Pinpoint the cell where the given text exists, returning its (x, y) midpoint coordinate. 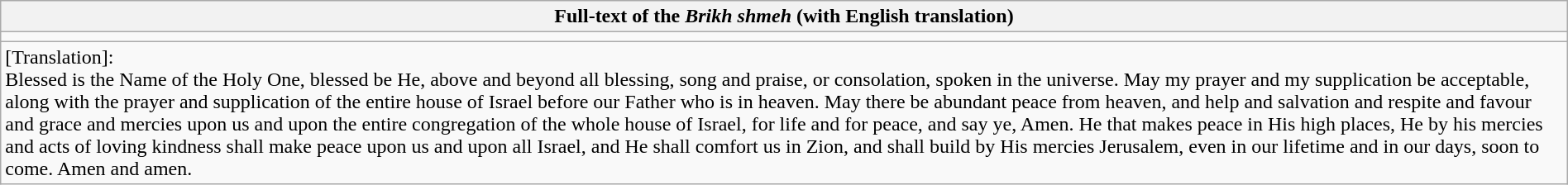
Full-text of the Brikh shmeh (with English translation) (784, 17)
